Capture the cell that displays the provided text and extract its (X, Y) central coordinate. 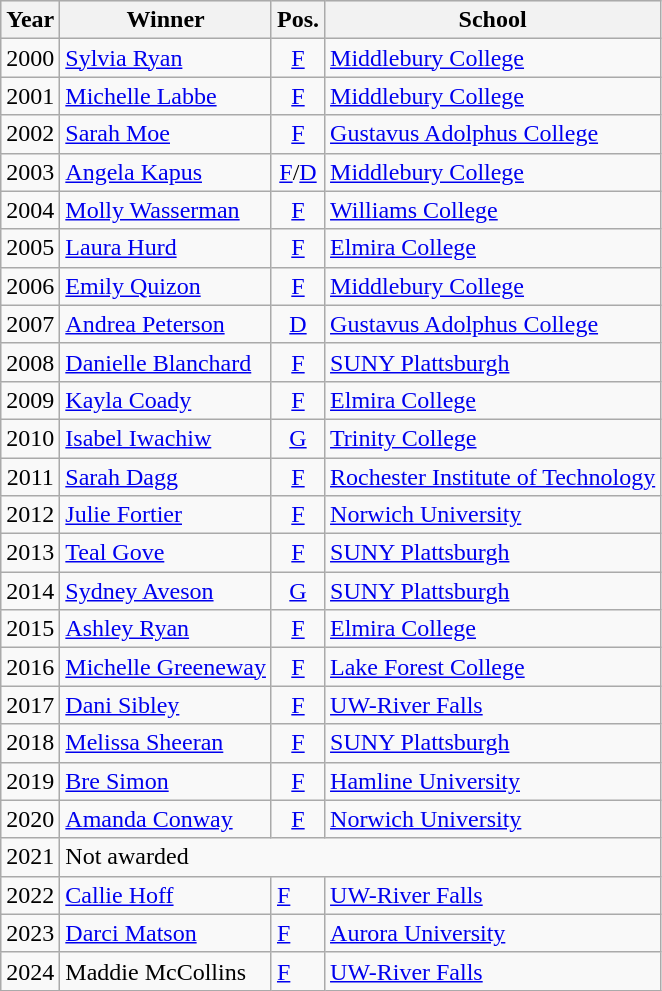
Emily Quizon (166, 286)
2001 (30, 96)
Michelle Labbe (166, 96)
2020 (30, 819)
2012 (30, 515)
Not awarded (360, 857)
Sarah Moe (166, 134)
2017 (30, 705)
Melissa Sheeran (166, 743)
Pos. (298, 20)
2004 (30, 210)
2014 (30, 591)
Maddie McCollins (166, 971)
Kayla Coady (166, 400)
Laura Hurd (166, 248)
2003 (30, 172)
Dani Sibley (166, 705)
2022 (30, 895)
2021 (30, 857)
2015 (30, 629)
Winner (166, 20)
Callie Hoff (166, 895)
2024 (30, 971)
2019 (30, 781)
Lake Forest College (493, 667)
Hamline University (493, 781)
Ashley Ryan (166, 629)
2011 (30, 477)
2006 (30, 286)
2016 (30, 667)
Sylvia Ryan (166, 58)
School (493, 20)
2013 (30, 553)
Michelle Greeneway (166, 667)
Molly Wasserman (166, 210)
2018 (30, 743)
Bre Simon (166, 781)
Amanda Conway (166, 819)
Rochester Institute of Technology (493, 477)
2008 (30, 362)
2023 (30, 933)
2002 (30, 134)
Angela Kapus (166, 172)
2010 (30, 438)
Teal Gove (166, 553)
F/D (298, 172)
Darci Matson (166, 933)
2000 (30, 58)
Sydney Aveson (166, 591)
Williams College (493, 210)
D (298, 324)
Sarah Dagg (166, 477)
Year (30, 20)
2005 (30, 248)
Isabel Iwachiw (166, 438)
Danielle Blanchard (166, 362)
2009 (30, 400)
Aurora University (493, 933)
Trinity College (493, 438)
2007 (30, 324)
Julie Fortier (166, 515)
Andrea Peterson (166, 324)
